Identify which cell holds the provided text, then report its [X, Y] central coordinate. 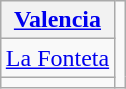
Valencia [57, 20]
La Fonteta [57, 58]
